Detect which cell encompasses the target text, then output its [X, Y] center coordinate. 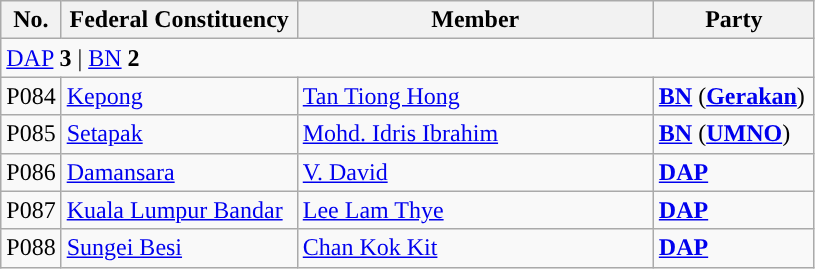
Tan Tiong Hong [475, 96]
Sungei Besi [179, 248]
BN (UMNO) [734, 134]
DAP 3 | BN 2 [408, 58]
No. [31, 20]
P086 [31, 172]
P088 [31, 248]
Lee Lam Thye [475, 210]
Damansara [179, 172]
BN (Gerakan) [734, 96]
Member [475, 20]
Party [734, 20]
V. David [475, 172]
Mohd. Idris Ibrahim [475, 134]
P087 [31, 210]
Federal Constituency [179, 20]
P085 [31, 134]
Kuala Lumpur Bandar [179, 210]
Chan Kok Kit [475, 248]
P084 [31, 96]
Kepong [179, 96]
Setapak [179, 134]
